Output the (x, y) coordinate of the center of the cell containing the given text.  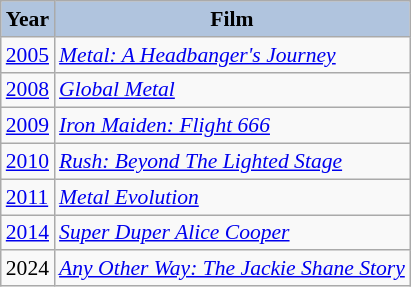
Super Duper Alice Cooper (232, 233)
Any Other Way: The Jackie Shane Story (232, 269)
Rush: Beyond The Lighted Stage (232, 162)
2008 (28, 90)
2009 (28, 126)
2014 (28, 233)
2011 (28, 197)
Film (232, 19)
Iron Maiden: Flight 666 (232, 126)
Metal: A Headbanger's Journey (232, 55)
2010 (28, 162)
2005 (28, 55)
Metal Evolution (232, 197)
2024 (28, 269)
Global Metal (232, 90)
Year (28, 19)
